Capture the cell that displays the provided text and extract its (X, Y) central coordinate. 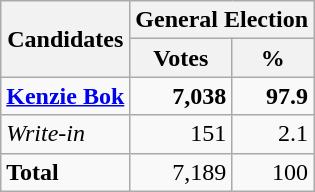
Write-in (66, 134)
Kenzie Bok (66, 96)
General Election (222, 20)
Candidates (66, 39)
7,038 (181, 96)
151 (181, 134)
Total (66, 172)
7,189 (181, 172)
100 (273, 172)
% (273, 58)
Votes (181, 58)
2.1 (273, 134)
97.9 (273, 96)
